Return (X, Y) of the center of cell containing provided text 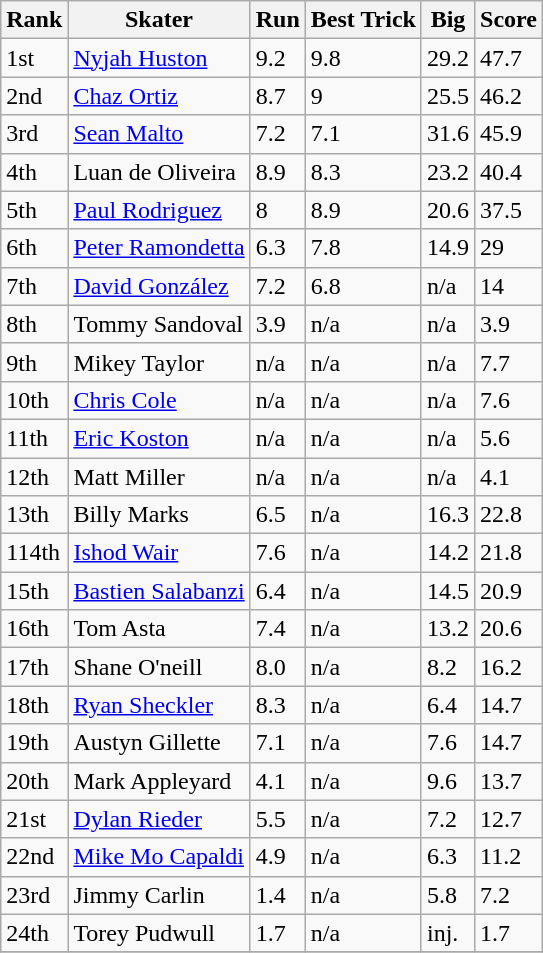
7.4 (278, 629)
10th (34, 400)
22.8 (509, 515)
46.2 (509, 96)
Skater (159, 20)
Ishod Wair (159, 553)
13th (34, 515)
5th (34, 210)
16.3 (448, 515)
Mark Appleyard (159, 781)
David González (159, 286)
9th (34, 362)
21st (34, 819)
16th (34, 629)
12th (34, 477)
11th (34, 438)
Jimmy Carlin (159, 895)
45.9 (509, 134)
Chaz Ortiz (159, 96)
13.7 (509, 781)
14 (509, 286)
8 (278, 210)
Torey Pudwull (159, 933)
6.5 (278, 515)
6th (34, 248)
Shane O'neill (159, 667)
14.5 (448, 591)
Sean Malto (159, 134)
24th (34, 933)
Big (448, 20)
40.4 (509, 172)
3rd (34, 134)
22nd (34, 857)
4.9 (278, 857)
16.2 (509, 667)
12.7 (509, 819)
4th (34, 172)
9 (363, 96)
23rd (34, 895)
114th (34, 553)
Mike Mo Capaldi (159, 857)
23.2 (448, 172)
Run (278, 20)
Best Trick (363, 20)
1.4 (278, 895)
37.5 (509, 210)
8.0 (278, 667)
20.9 (509, 591)
7.8 (363, 248)
Rank (34, 20)
7th (34, 286)
9.2 (278, 58)
2nd (34, 96)
Bastien Salabanzi (159, 591)
inj. (448, 933)
8.2 (448, 667)
19th (34, 743)
Tom Asta (159, 629)
Dylan Rieder (159, 819)
25.5 (448, 96)
14.9 (448, 248)
5.8 (448, 895)
21.8 (509, 553)
7.7 (509, 362)
Chris Cole (159, 400)
11.2 (509, 857)
Score (509, 20)
Paul Rodriguez (159, 210)
15th (34, 591)
Austyn Gillette (159, 743)
Mikey Taylor (159, 362)
8.7 (278, 96)
Luan de Oliveira (159, 172)
Matt Miller (159, 477)
Peter Ramondetta (159, 248)
13.2 (448, 629)
29.2 (448, 58)
6.8 (363, 286)
Ryan Sheckler (159, 705)
17th (34, 667)
5.6 (509, 438)
5.5 (278, 819)
9.8 (363, 58)
31.6 (448, 134)
Eric Koston (159, 438)
29 (509, 248)
20th (34, 781)
Tommy Sandoval (159, 324)
8th (34, 324)
18th (34, 705)
9.6 (448, 781)
Nyjah Huston (159, 58)
1st (34, 58)
Billy Marks (159, 515)
47.7 (509, 58)
14.2 (448, 553)
